Search for the cell housing the specified text and yield its [X, Y] center coordinate. 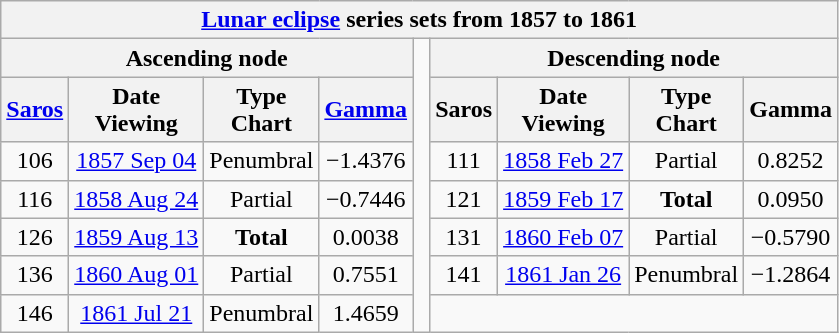
0.0950 [791, 199]
131 [464, 237]
Ascending node [207, 58]
−0.7446 [366, 199]
1861 Jan 26 [564, 275]
136 [35, 275]
1859 Feb 17 [564, 199]
126 [35, 237]
1858 Feb 27 [564, 161]
Descending node [634, 58]
1857 Sep 04 [136, 161]
146 [35, 313]
1860 Aug 01 [136, 275]
0.7551 [366, 275]
0.8252 [791, 161]
−0.5790 [791, 237]
−1.2864 [791, 275]
−1.4376 [366, 161]
0.0038 [366, 237]
1858 Aug 24 [136, 199]
1861 Jul 21 [136, 313]
106 [35, 161]
116 [35, 199]
Lunar eclipse series sets from 1857 to 1861 [420, 20]
1.4659 [366, 313]
141 [464, 275]
111 [464, 161]
121 [464, 199]
1860 Feb 07 [564, 237]
1859 Aug 13 [136, 237]
